Return (X, Y) of the center of cell containing provided text 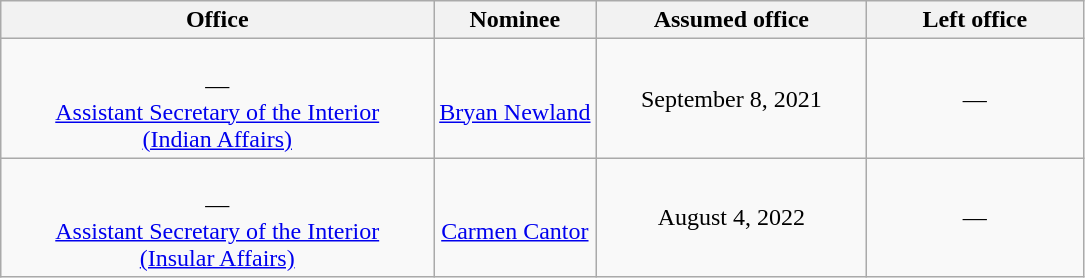
Assumed office (732, 20)
Nominee (515, 20)
September 8, 2021 (732, 98)
Left office (975, 20)
Bryan Newland (515, 98)
Carmen Cantor (515, 218)
Office (218, 20)
—Assistant Secretary of the Interior(Insular Affairs) (218, 218)
—Assistant Secretary of the Interior(Indian Affairs) (218, 98)
August 4, 2022 (732, 218)
